For the text-containing cell, return its midpoint in [X, Y] coordinate format. 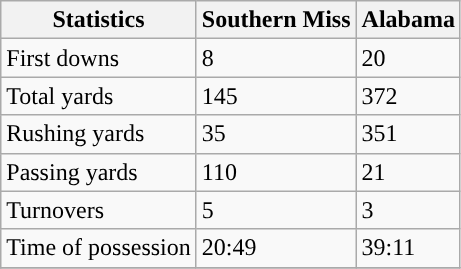
Statistics [99, 20]
Alabama [408, 20]
Southern Miss [276, 20]
First downs [99, 58]
35 [276, 134]
Total yards [99, 96]
Time of possession [99, 248]
5 [276, 210]
145 [276, 96]
Passing yards [99, 172]
Turnovers [99, 210]
372 [408, 96]
21 [408, 172]
351 [408, 134]
8 [276, 58]
Rushing yards [99, 134]
20 [408, 58]
39:11 [408, 248]
3 [408, 210]
110 [276, 172]
20:49 [276, 248]
